Pinpoint the cell where the given text exists, returning its (X, Y) midpoint coordinate. 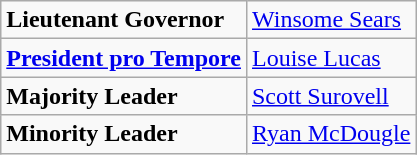
President pro Tempore (124, 58)
Ryan McDougle (330, 134)
Lieutenant Governor (124, 20)
Winsome Sears (330, 20)
Minority Leader (124, 134)
Scott Surovell (330, 96)
Louise Lucas (330, 58)
Majority Leader (124, 96)
